Scan for the cell matching the given text and deliver its [X, Y] coordinate at center. 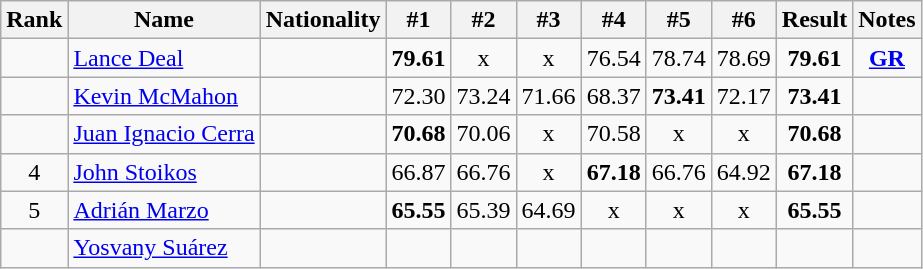
70.06 [484, 134]
Nationality [323, 20]
John Stoikos [164, 172]
#2 [484, 20]
65.39 [484, 210]
78.69 [744, 58]
Juan Ignacio Cerra [164, 134]
5 [34, 210]
GR [887, 58]
72.30 [418, 96]
4 [34, 172]
68.37 [614, 96]
Lance Deal [164, 58]
Rank [34, 20]
Kevin McMahon [164, 96]
64.92 [744, 172]
Notes [887, 20]
72.17 [744, 96]
Adrián Marzo [164, 210]
#1 [418, 20]
Result [814, 20]
#5 [678, 20]
70.58 [614, 134]
#3 [548, 20]
Name [164, 20]
71.66 [548, 96]
73.24 [484, 96]
Yosvany Suárez [164, 248]
64.69 [548, 210]
78.74 [678, 58]
#6 [744, 20]
#4 [614, 20]
66.87 [418, 172]
76.54 [614, 58]
